Determine the (X, Y) coordinate at the center of the cell enclosing the given text.  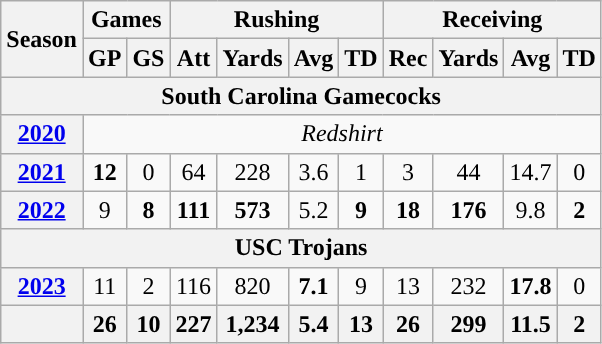
820 (252, 286)
1 (361, 172)
3 (408, 172)
Season (42, 39)
3.6 (314, 172)
10 (148, 324)
7.1 (314, 286)
573 (252, 210)
176 (468, 210)
14.7 (530, 172)
227 (194, 324)
111 (194, 210)
232 (468, 286)
11.5 (530, 324)
2023 (42, 286)
228 (252, 172)
5.4 (314, 324)
2021 (42, 172)
Games (126, 20)
Redshirt (342, 134)
64 (194, 172)
18 (408, 210)
Rec (408, 58)
GS (148, 58)
GP (104, 58)
12 (104, 172)
South Carolina Gamecocks (302, 96)
11 (104, 286)
2020 (42, 134)
299 (468, 324)
44 (468, 172)
1,234 (252, 324)
116 (194, 286)
5.2 (314, 210)
9.8 (530, 210)
2022 (42, 210)
Rushing (276, 20)
USC Trojans (302, 248)
8 (148, 210)
Receiving (492, 20)
17.8 (530, 286)
Att (194, 58)
